Scan for the cell matching the given text and deliver its (X, Y) coordinate at center. 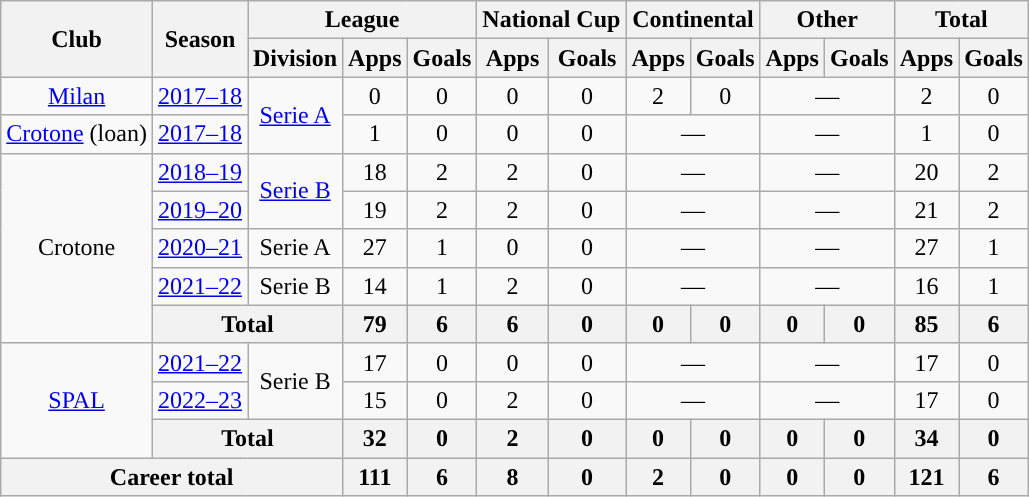
14 (375, 286)
Division (296, 58)
National Cup (552, 20)
34 (926, 438)
2020–21 (200, 248)
Season (200, 39)
32 (375, 438)
Career total (172, 477)
2019–20 (200, 210)
21 (926, 210)
Milan (77, 96)
SPAL (77, 400)
85 (926, 324)
Club (77, 39)
121 (926, 477)
16 (926, 286)
2018–19 (200, 172)
League (362, 20)
111 (375, 477)
Crotone (77, 248)
19 (375, 210)
15 (375, 400)
18 (375, 172)
Other (827, 20)
Continental (693, 20)
8 (513, 477)
Crotone (loan) (77, 134)
79 (375, 324)
2022–23 (200, 400)
20 (926, 172)
